Return the (x, y) coordinate for the center point of the cell that contains the specified text.  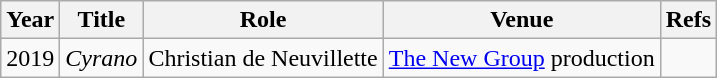
Venue (522, 20)
Title (102, 20)
Role (263, 20)
2019 (30, 58)
Christian de Neuvillette (263, 58)
Year (30, 20)
Cyrano (102, 58)
The New Group production (522, 58)
Refs (688, 20)
